Capture the cell that displays the provided text and extract its (x, y) central coordinate. 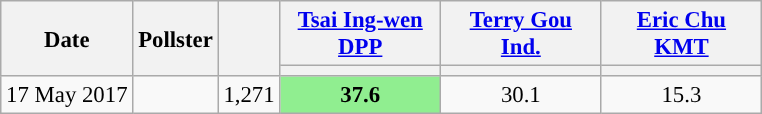
Tsai Ing-wenDPP (360, 34)
Date (67, 38)
15.3 (682, 95)
Pollster (176, 38)
1,271 (249, 95)
30.1 (522, 95)
17 May 2017 (67, 95)
Eric ChuKMT (682, 34)
37.6 (360, 95)
Terry GouInd. (522, 34)
